Pinpoint the cell where the given text exists, returning its [X, Y] midpoint coordinate. 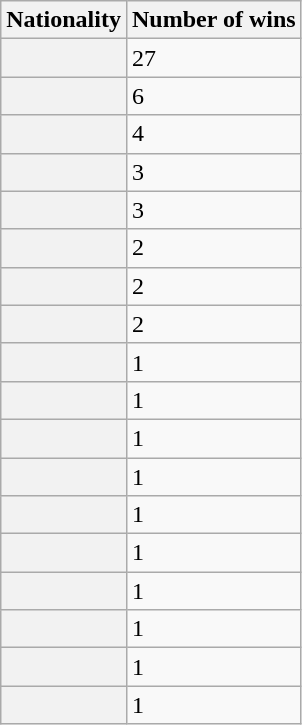
Number of wins [214, 20]
4 [214, 134]
6 [214, 96]
27 [214, 58]
Nationality [64, 20]
